Determine the (X, Y) coordinate at the center of the cell enclosing the given text.  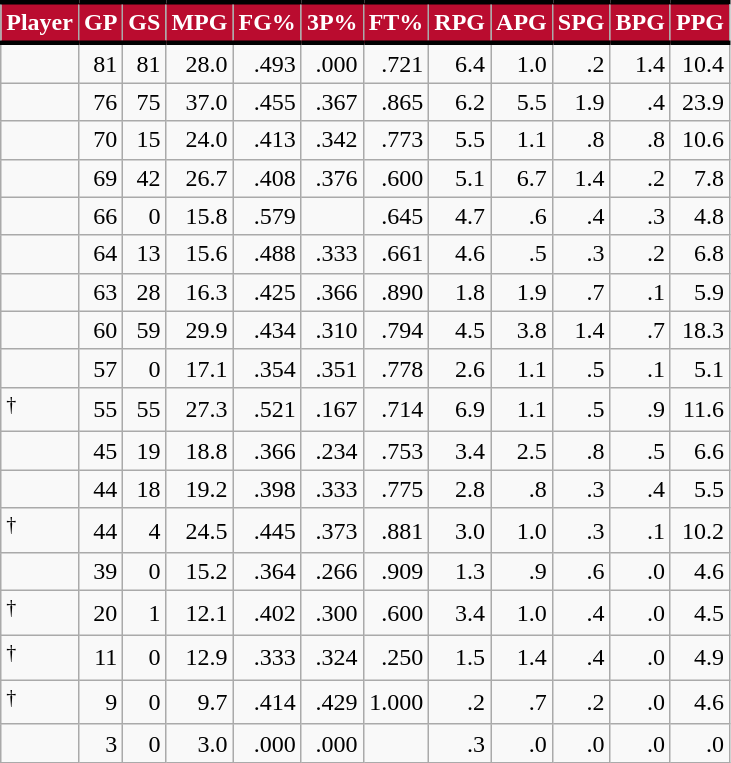
6.7 (522, 178)
Player (40, 22)
42 (144, 178)
27.3 (200, 410)
19 (144, 451)
.773 (396, 140)
.714 (396, 410)
15.8 (200, 216)
.865 (396, 102)
APG (522, 22)
18.3 (700, 330)
.661 (396, 254)
4.8 (700, 216)
12.9 (200, 658)
FG% (267, 22)
MPG (200, 22)
28.0 (200, 63)
.909 (396, 572)
17.1 (200, 368)
.234 (332, 451)
37.0 (200, 102)
.890 (396, 292)
16.3 (200, 292)
69 (100, 178)
.351 (332, 368)
57 (100, 368)
3.8 (522, 330)
10.4 (700, 63)
.402 (267, 614)
23.9 (700, 102)
.408 (267, 178)
.364 (267, 572)
6.9 (460, 410)
11 (100, 658)
18 (144, 489)
.342 (332, 140)
.250 (396, 658)
28 (144, 292)
9 (100, 702)
76 (100, 102)
24.0 (200, 140)
.413 (267, 140)
3 (100, 743)
1 (144, 614)
60 (100, 330)
2.8 (460, 489)
.488 (267, 254)
1.5 (460, 658)
6.2 (460, 102)
6.6 (700, 451)
4.9 (700, 658)
6.4 (460, 63)
10.2 (700, 530)
2.5 (522, 451)
24.5 (200, 530)
75 (144, 102)
15 (144, 140)
GS (144, 22)
.354 (267, 368)
SPG (581, 22)
5.9 (700, 292)
.493 (267, 63)
2.6 (460, 368)
64 (100, 254)
20 (100, 614)
66 (100, 216)
.414 (267, 702)
59 (144, 330)
BPG (640, 22)
.579 (267, 216)
.300 (332, 614)
PPG (700, 22)
12.1 (200, 614)
.778 (396, 368)
39 (100, 572)
26.7 (200, 178)
3P% (332, 22)
.324 (332, 658)
.373 (332, 530)
.266 (332, 572)
6.8 (700, 254)
1.8 (460, 292)
.445 (267, 530)
4 (144, 530)
.881 (396, 530)
.429 (332, 702)
RPG (460, 22)
1.3 (460, 572)
.455 (267, 102)
45 (100, 451)
4.7 (460, 216)
.645 (396, 216)
.376 (332, 178)
.721 (396, 63)
.310 (332, 330)
15.6 (200, 254)
63 (100, 292)
.521 (267, 410)
11.6 (700, 410)
29.9 (200, 330)
1.000 (396, 702)
.367 (332, 102)
.167 (332, 410)
.398 (267, 489)
.425 (267, 292)
9.7 (200, 702)
15.2 (200, 572)
FT% (396, 22)
18.8 (200, 451)
.434 (267, 330)
19.2 (200, 489)
70 (100, 140)
GP (100, 22)
13 (144, 254)
7.8 (700, 178)
10.6 (700, 140)
.794 (396, 330)
.775 (396, 489)
.753 (396, 451)
